Locate the cell with the specified text and output its [x, y] center coordinate. 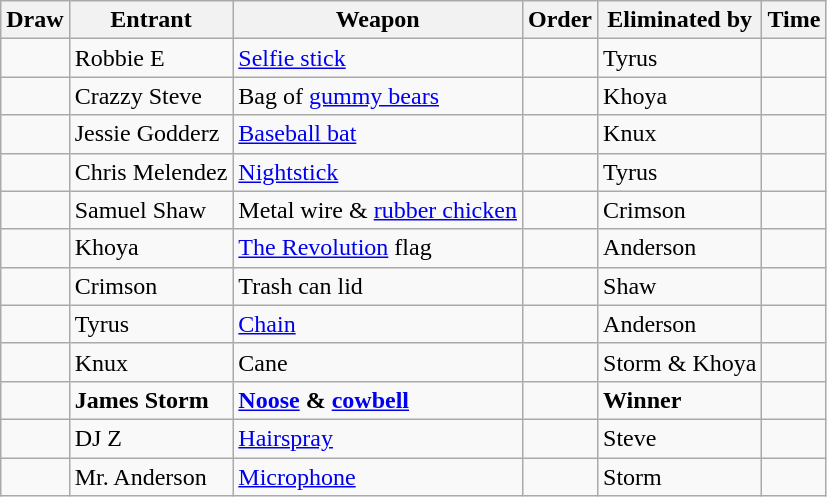
Nightstick [378, 172]
Chain [378, 324]
Samuel Shaw [151, 210]
Metal wire & rubber chicken [378, 210]
Winner [680, 400]
Jessie Godderz [151, 134]
Chris Melendez [151, 172]
Robbie E [151, 58]
The Revolution flag [378, 248]
Baseball bat [378, 134]
Microphone [378, 477]
Hairspray [378, 438]
Weapon [378, 20]
Mr. Anderson [151, 477]
Entrant [151, 20]
Steve [680, 438]
Trash can lid [378, 286]
James Storm [151, 400]
Shaw [680, 286]
Noose & cowbell [378, 400]
DJ Z [151, 438]
Storm & Khoya [680, 362]
Eliminated by [680, 20]
Storm [680, 477]
Cane [378, 362]
Time [794, 20]
Selfie stick [378, 58]
Order [560, 20]
Crazzy Steve [151, 96]
Bag of gummy bears [378, 96]
Draw [35, 20]
